Scan for the cell matching the given text and deliver its (x, y) coordinate at center. 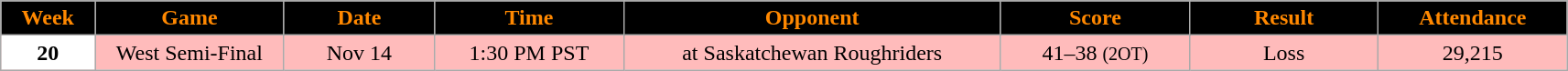
Attendance (1473, 18)
Loss (1284, 53)
1:30 PM PST (529, 53)
Date (359, 18)
Week (48, 18)
29,215 (1473, 53)
Time (529, 18)
Opponent (812, 18)
Nov 14 (359, 53)
Result (1284, 18)
at Saskatchewan Roughriders (812, 53)
West Semi-Final (189, 53)
20 (48, 53)
Game (189, 18)
41–38 (2OT) (1095, 53)
Score (1095, 18)
